Find where the given text appears and provide that cell's center as [X, Y] coordinate. 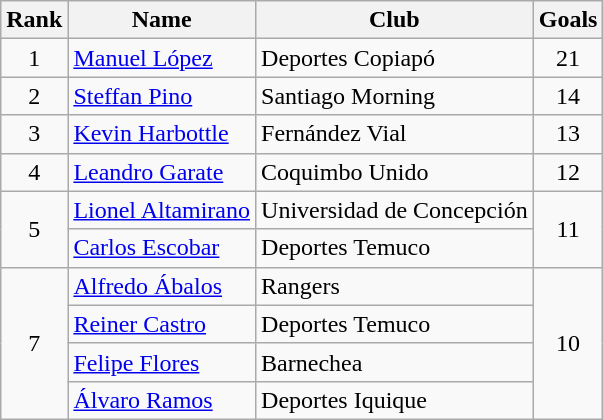
Leandro Garate [162, 172]
Goals [568, 20]
3 [34, 134]
Felipe Flores [162, 362]
Carlos Escobar [162, 248]
Name [162, 20]
14 [568, 96]
13 [568, 134]
Manuel López [162, 58]
12 [568, 172]
1 [34, 58]
11 [568, 229]
Reiner Castro [162, 324]
Kevin Harbottle [162, 134]
Álvaro Ramos [162, 400]
Rank [34, 20]
Universidad de Concepción [395, 210]
Steffan Pino [162, 96]
Deportes Copiapó [395, 58]
10 [568, 343]
7 [34, 343]
21 [568, 58]
Club [395, 20]
Lionel Altamirano [162, 210]
Rangers [395, 286]
Coquimbo Unido [395, 172]
2 [34, 96]
Alfredo Ábalos [162, 286]
4 [34, 172]
5 [34, 229]
Santiago Morning [395, 96]
Barnechea [395, 362]
Fernández Vial [395, 134]
Deportes Iquique [395, 400]
